Detect which cell encompasses the target text, then output its (X, Y) center coordinate. 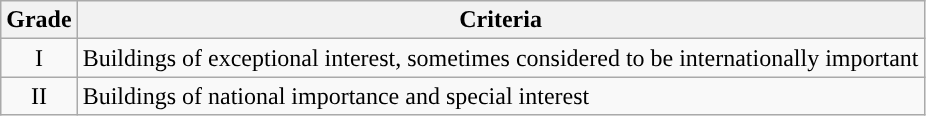
II (39, 96)
I (39, 58)
Criteria (500, 20)
Buildings of exceptional interest, sometimes considered to be internationally important (500, 58)
Grade (39, 20)
Buildings of national importance and special interest (500, 96)
